Find where the given text appears and provide that cell's center as (X, Y) coordinate. 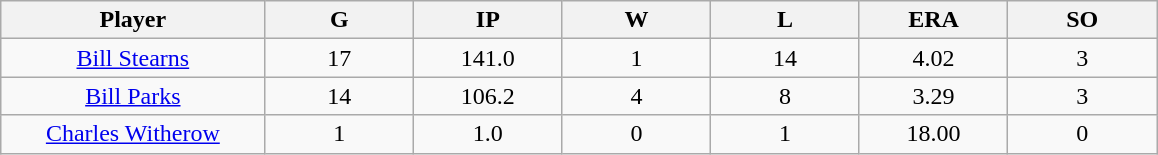
18.00 (934, 134)
4.02 (934, 58)
L (786, 20)
G (340, 20)
IP (488, 20)
106.2 (488, 96)
Bill Parks (133, 96)
141.0 (488, 58)
1.0 (488, 134)
Charles Witherow (133, 134)
ERA (934, 20)
8 (786, 96)
3.29 (934, 96)
4 (636, 96)
SO (1082, 20)
Player (133, 20)
Bill Stearns (133, 58)
W (636, 20)
17 (340, 58)
